Pinpoint the cell where the given text exists, returning its [X, Y] midpoint coordinate. 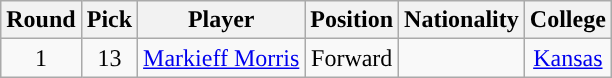
College [568, 20]
Forward [352, 58]
Pick [109, 20]
13 [109, 58]
Markieff Morris [222, 58]
Position [352, 20]
Nationality [462, 20]
Round [41, 20]
Player [222, 20]
1 [41, 58]
Kansas [568, 58]
